Output the (X, Y) coordinate of the center of the cell containing the given text.  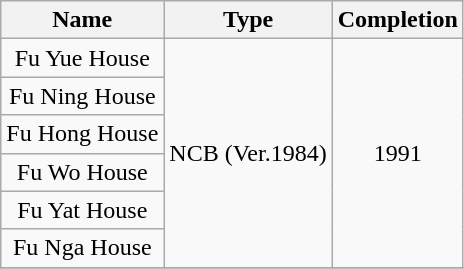
Completion (398, 20)
Fu Wo House (82, 172)
1991 (398, 153)
Fu Yue House (82, 58)
Fu Yat House (82, 210)
NCB (Ver.1984) (248, 153)
Name (82, 20)
Fu Hong House (82, 134)
Fu Nga House (82, 248)
Type (248, 20)
Fu Ning House (82, 96)
